Pinpoint the cell where the given text exists, returning its [X, Y] midpoint coordinate. 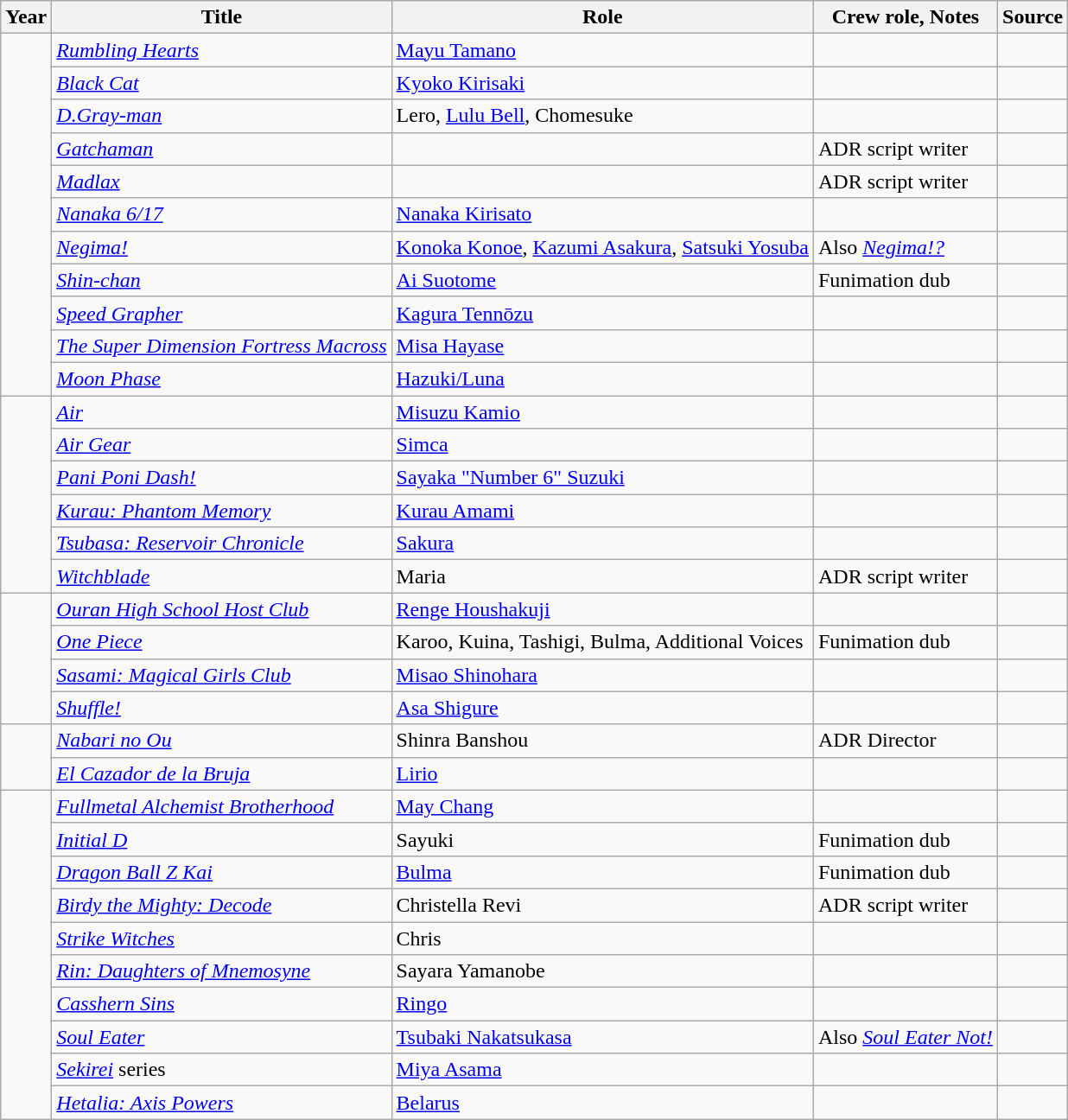
Role [602, 17]
Year [26, 17]
Crew role, Notes [906, 17]
Sakura [602, 544]
Title [221, 17]
Karoo, Kuina, Tashigi, Bulma, Additional Voices [602, 642]
Rin: Daughters of Mnemosyne [221, 971]
Witchblade [221, 576]
Simca [602, 445]
Hazuki/Luna [602, 379]
Nabari no Ou [221, 741]
ADR Director [906, 741]
The Super Dimension Fortress Macross [221, 346]
Pani Poni Dash! [221, 478]
Initial D [221, 839]
Strike Witches [221, 938]
Air [221, 412]
Miya Asama [602, 1070]
Mayu Tamano [602, 50]
Renge Houshakuji [602, 609]
Shin-chan [221, 280]
Black Cat [221, 83]
Casshern Sins [221, 1004]
Sayaka "Number 6" Suzuki [602, 478]
Sayara Yamanobe [602, 971]
Ringo [602, 1004]
Shinra Banshou [602, 741]
Chris [602, 938]
Also Soul Eater Not! [906, 1037]
Lero, Lulu Bell, Chomesuke [602, 116]
Dragon Ball Z Kai [221, 872]
Bulma [602, 872]
Kurau Amami [602, 511]
Maria [602, 576]
Kurau: Phantom Memory [221, 511]
Speed Grapher [221, 313]
Asa Shigure [602, 708]
Konoka Konoe, Kazumi Asakura, Satsuki Yosuba [602, 247]
Negima! [221, 247]
Sekirei series [221, 1070]
Kagura Tennōzu [602, 313]
D.Gray-man [221, 116]
Misuzu Kamio [602, 412]
Fullmetal Alchemist Brotherhood [221, 806]
Sasami: Magical Girls Club [221, 675]
Misao Shinohara [602, 675]
Moon Phase [221, 379]
Gatchaman [221, 149]
Christella Revi [602, 905]
Source [1033, 17]
May Chang [602, 806]
Ouran High School Host Club [221, 609]
Also Negima!? [906, 247]
Nanaka 6/17 [221, 214]
Rumbling Hearts [221, 50]
Belarus [602, 1103]
Lirio [602, 773]
Misa Hayase [602, 346]
Air Gear [221, 445]
Nanaka Kirisato [602, 214]
One Piece [221, 642]
Sayuki [602, 839]
Soul Eater [221, 1037]
Birdy the Mighty: Decode [221, 905]
Tsubasa: Reservoir Chronicle [221, 544]
Hetalia: Axis Powers [221, 1103]
Madlax [221, 181]
Kyoko Kirisaki [602, 83]
El Cazador de la Bruja [221, 773]
Shuffle! [221, 708]
Ai Suotome [602, 280]
Tsubaki Nakatsukasa [602, 1037]
